Pinpoint the cell where the given text exists, returning its [x, y] midpoint coordinate. 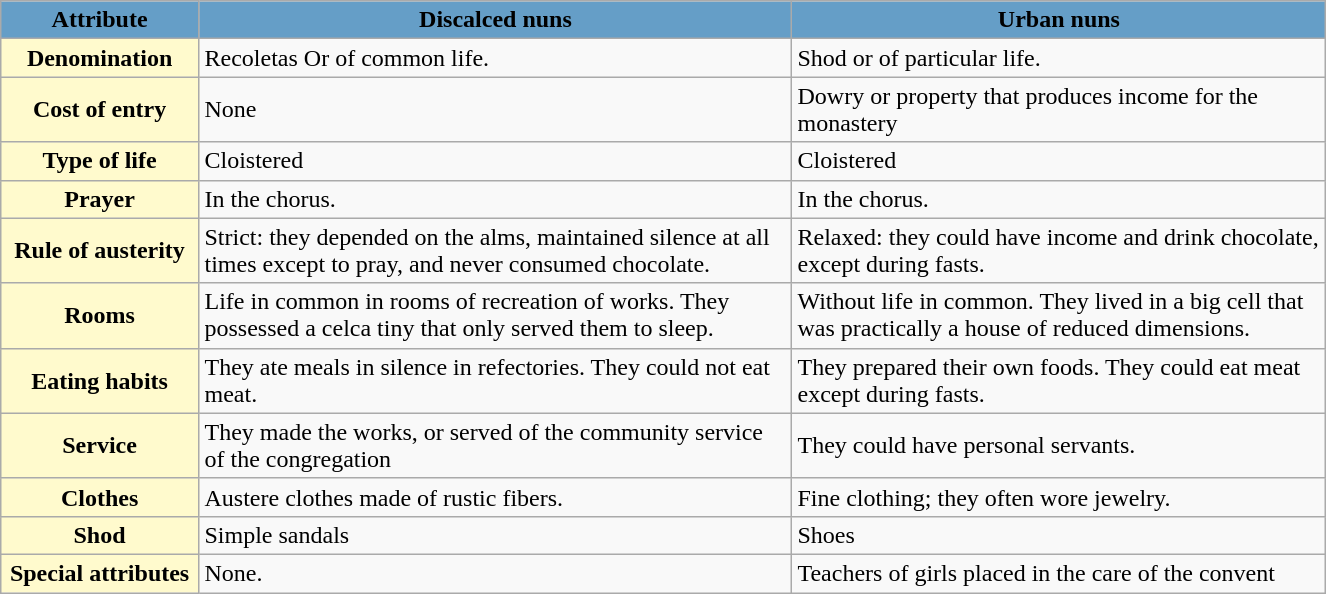
Prayer [100, 199]
Special attributes [100, 573]
Rule of austerity [100, 250]
Teachers of girls placed in the care of the convent [1059, 573]
Recoletas Or of common life. [496, 58]
They ate meals in silence in refectories. They could not eat meat. [496, 380]
They could have personal servants. [1059, 446]
Type of life [100, 161]
Without life in common. They lived in a big cell that was practically a house of reduced dimensions. [1059, 316]
Cost of entry [100, 110]
Relaxed: they could have income and drink chocolate, except during fasts. [1059, 250]
Clothes [100, 497]
Shod or of particular life. [1059, 58]
They made the works, or served of the community service of the congregation [496, 446]
Rooms [100, 316]
Fine clothing; they often wore jewelry. [1059, 497]
They prepared their own foods. They could eat meat except during fasts. [1059, 380]
Austere clothes made of rustic fibers. [496, 497]
Denomination [100, 58]
Shod [100, 535]
Urban nuns [1059, 20]
Attribute [100, 20]
Eating habits [100, 380]
Shoes [1059, 535]
Discalced nuns [496, 20]
Strict: they depended on the alms, maintained silence at all times except to pray, and never consumed chocolate. [496, 250]
None. [496, 573]
Service [100, 446]
Dowry or property that produces income for the monastery [1059, 110]
Life in common in rooms of recreation of works. They possessed a celca tiny that only served them to sleep. [496, 316]
Simple sandals [496, 535]
None [496, 110]
